Locate the cell with the specified text and output its [X, Y] center coordinate. 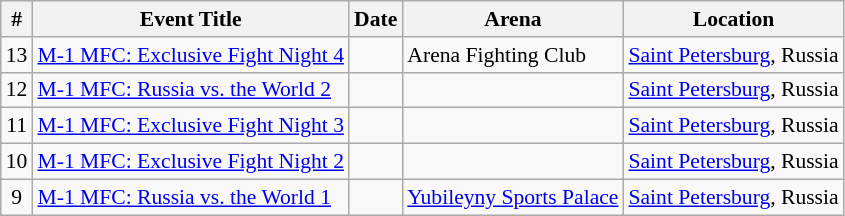
Event Title [190, 19]
M-1 MFC: Russia vs. the World 2 [190, 90]
13 [17, 55]
Location [733, 19]
Date [376, 19]
9 [17, 197]
M-1 MFC: Russia vs. the World 1 [190, 197]
M-1 MFC: Exclusive Fight Night 2 [190, 162]
Arena [512, 19]
12 [17, 90]
Arena Fighting Club [512, 55]
# [17, 19]
10 [17, 162]
Yubileyny Sports Palace [512, 197]
M-1 MFC: Exclusive Fight Night 4 [190, 55]
M-1 MFC: Exclusive Fight Night 3 [190, 126]
11 [17, 126]
